Pinpoint the cell where the given text exists, returning its (X, Y) midpoint coordinate. 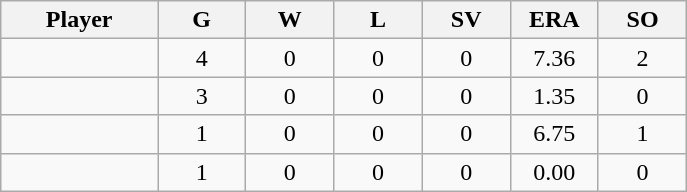
7.36 (554, 58)
SO (642, 20)
W (290, 20)
4 (202, 58)
G (202, 20)
3 (202, 96)
ERA (554, 20)
2 (642, 58)
L (378, 20)
SV (466, 20)
6.75 (554, 134)
1.35 (554, 96)
Player (80, 20)
0.00 (554, 172)
